Locate the cell with the specified text and output its [x, y] center coordinate. 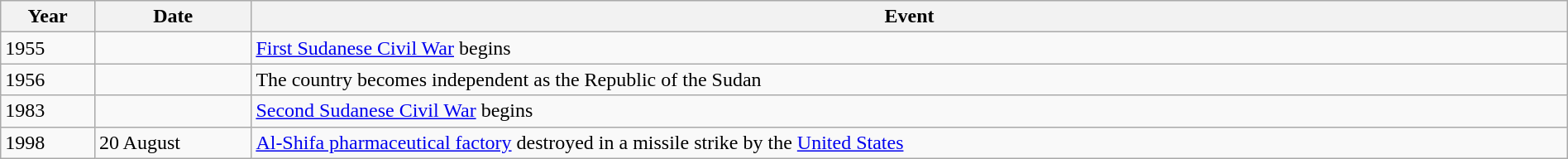
1983 [48, 111]
20 August [172, 142]
The country becomes independent as the Republic of the Sudan [910, 79]
1998 [48, 142]
1955 [48, 48]
Al-Shifa pharmaceutical factory destroyed in a missile strike by the United States [910, 142]
Year [48, 17]
Date [172, 17]
1956 [48, 79]
Event [910, 17]
First Sudanese Civil War begins [910, 48]
Second Sudanese Civil War begins [910, 111]
